Search for the cell housing the specified text and yield its (X, Y) center coordinate. 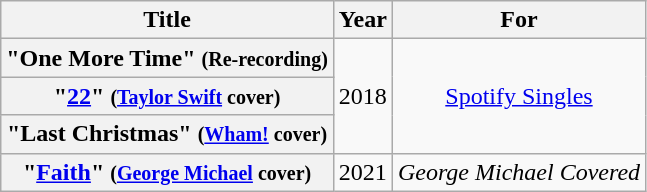
"Faith" (George Michael cover) (168, 172)
2018 (362, 96)
Title (168, 20)
Year (362, 20)
"Last Christmas" (Wham! cover) (168, 134)
"One More Time" (Re-recording) (168, 58)
George Michael Covered (518, 172)
2021 (362, 172)
"22" (Taylor Swift cover) (168, 96)
Spotify Singles (518, 96)
For (518, 20)
